Scan for the cell matching the given text and deliver its (x, y) coordinate at center. 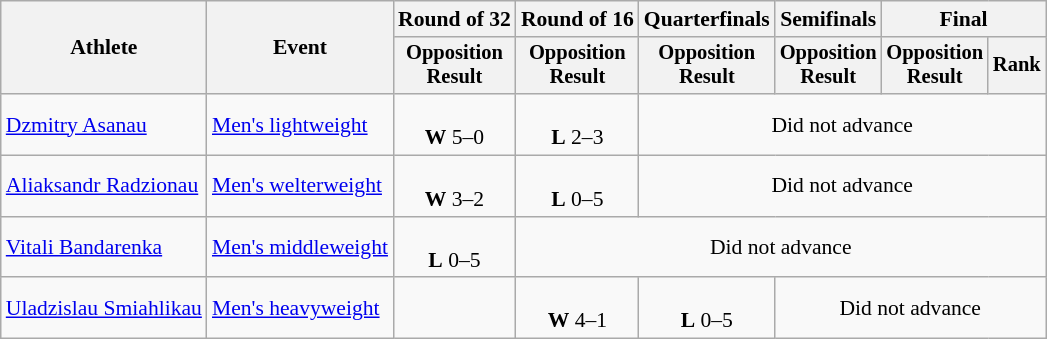
Men's heavyweight (300, 308)
W 3–2 (454, 186)
Event (300, 48)
Final (963, 19)
Aliaksandr Radzionau (104, 186)
Vitali Bandarenka (104, 248)
Men's lightweight (300, 124)
Rank (1017, 66)
W 5–0 (454, 124)
Athlete (104, 48)
L 2–3 (578, 124)
Men's welterweight (300, 186)
W 4–1 (578, 308)
Round of 32 (454, 19)
Round of 16 (578, 19)
Men's middleweight (300, 248)
Quarterfinals (707, 19)
Dzmitry Asanau (104, 124)
Uladzislau Smiahlikau (104, 308)
Semifinals (828, 19)
